Determine the (x, y) coordinate at the center of the cell enclosing the given text.  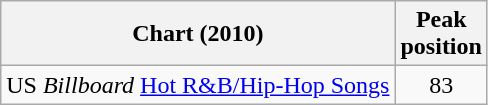
Chart (2010) (198, 34)
83 (441, 85)
Peakposition (441, 34)
US Billboard Hot R&B/Hip-Hop Songs (198, 85)
